Search for the cell housing the specified text and yield its (X, Y) center coordinate. 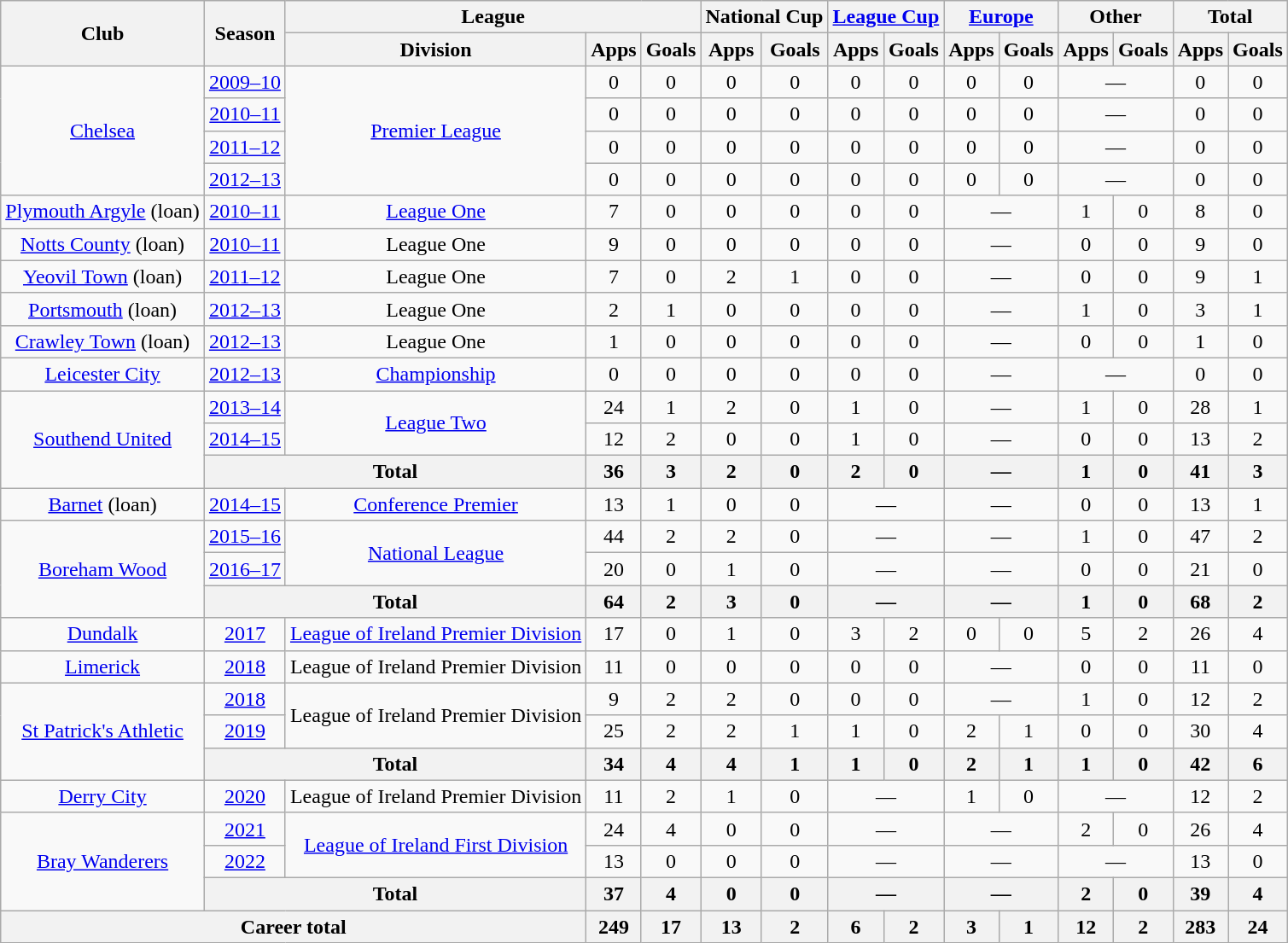
25 (614, 731)
21 (1200, 569)
Dundalk (102, 634)
37 (614, 894)
League Two (435, 423)
2017 (244, 634)
Europe (1001, 17)
Club (102, 33)
34 (614, 764)
Derry City (102, 796)
Other (1116, 17)
283 (1200, 926)
Conference Premier (435, 504)
36 (614, 472)
Crawley Town (loan) (102, 341)
2009–10 (244, 82)
2021 (244, 829)
National League (435, 553)
42 (1200, 764)
8 (1200, 212)
League of Ireland First Division (435, 845)
Championship (435, 374)
Division (435, 49)
League (492, 17)
68 (1200, 602)
Notts County (loan) (102, 244)
64 (614, 602)
Barnet (loan) (102, 504)
Plymouth Argyle (loan) (102, 212)
5 (1086, 634)
Season (244, 33)
Southend United (102, 439)
Bray Wanderers (102, 861)
2022 (244, 861)
44 (614, 537)
30 (1200, 731)
2019 (244, 731)
Boreham Wood (102, 569)
2020 (244, 796)
Career total (294, 926)
20 (614, 569)
Yeovil Town (loan) (102, 276)
41 (1200, 472)
2013–14 (244, 407)
39 (1200, 894)
47 (1200, 537)
Leicester City (102, 374)
Premier League (435, 131)
2016–17 (244, 569)
National Cup (765, 17)
Portsmouth (loan) (102, 309)
League Cup (886, 17)
St Patrick's Athletic (102, 731)
28 (1200, 407)
Chelsea (102, 131)
249 (614, 926)
2015–16 (244, 537)
Limerick (102, 667)
